Capture the cell that displays the provided text and extract its (x, y) central coordinate. 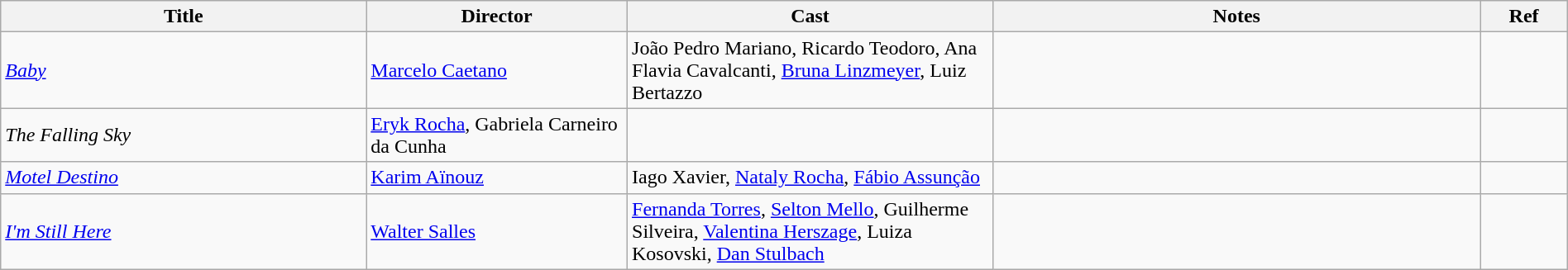
Director (497, 17)
Motel Destino (184, 178)
João Pedro Mariano, Ricardo Teodoro, Ana Flavia Cavalcanti, Bruna Linzmeyer, Luiz Bertazzo (810, 70)
Title (184, 17)
Eryk Rocha, Gabriela Carneiro da Cunha (497, 135)
Walter Salles (497, 231)
I'm Still Here (184, 231)
Fernanda Torres, Selton Mello, Guilherme Silveira, Valentina Herszage, Luiza Kosovski, Dan Stulbach (810, 231)
Ref (1523, 17)
Notes (1237, 17)
Marcelo Caetano (497, 70)
Cast (810, 17)
Iago Xavier, Nataly Rocha, Fábio Assunção (810, 178)
Baby (184, 70)
The Falling Sky (184, 135)
Karim Aïnouz (497, 178)
